Pinpoint the cell where the given text exists, returning its (X, Y) midpoint coordinate. 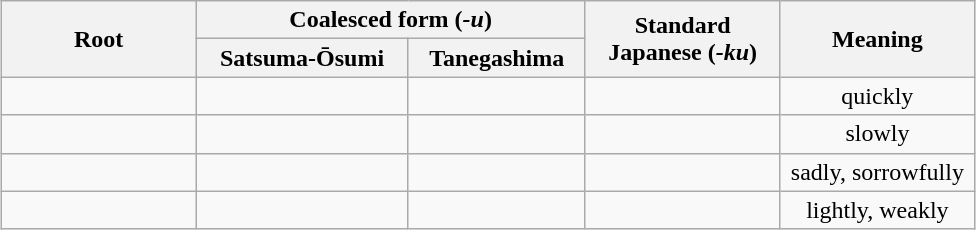
quickly (878, 96)
sadly, sorrowfully (878, 172)
slowly (878, 134)
Tanegashima (496, 58)
Satsuma-Ōsumi (302, 58)
lightly, weakly (878, 210)
Meaning (878, 39)
Coalesced form (-u) (390, 20)
Root (98, 39)
Standard Japanese (-ku) (682, 39)
